For the text-containing cell, return its midpoint in (X, Y) coordinate format. 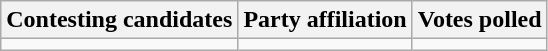
Votes polled (480, 20)
Party affiliation (325, 20)
Contesting candidates (120, 20)
